Pinpoint the cell where the given text exists, returning its (x, y) midpoint coordinate. 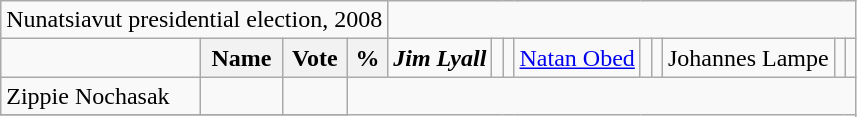
Vote (314, 58)
% (367, 58)
Natan Obed (577, 58)
Zippie Nochasak (101, 96)
Jim Lyall (440, 58)
Nunatsiavut presidential election, 2008 (194, 20)
Name (242, 58)
Johannes Lampe (748, 58)
